Return (X, Y) of the center of cell containing provided text 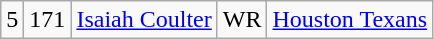
WR (242, 20)
5 (12, 20)
171 (48, 20)
Isaiah Coulter (144, 20)
Houston Texans (350, 20)
